Detect which cell encompasses the target text, then output its [x, y] center coordinate. 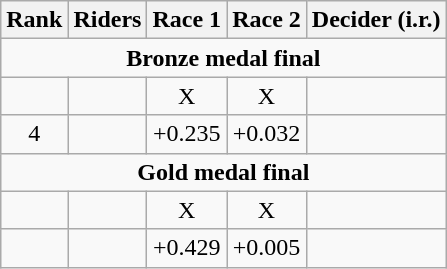
Riders [108, 20]
4 [34, 134]
Rank [34, 20]
Race 2 [267, 20]
+0.235 [187, 134]
+0.005 [267, 248]
Race 1 [187, 20]
Decider (i.r.) [376, 20]
+0.032 [267, 134]
+0.429 [187, 248]
Gold medal final [224, 172]
Bronze medal final [224, 58]
